Find where the given text appears and provide that cell's center as (X, Y) coordinate. 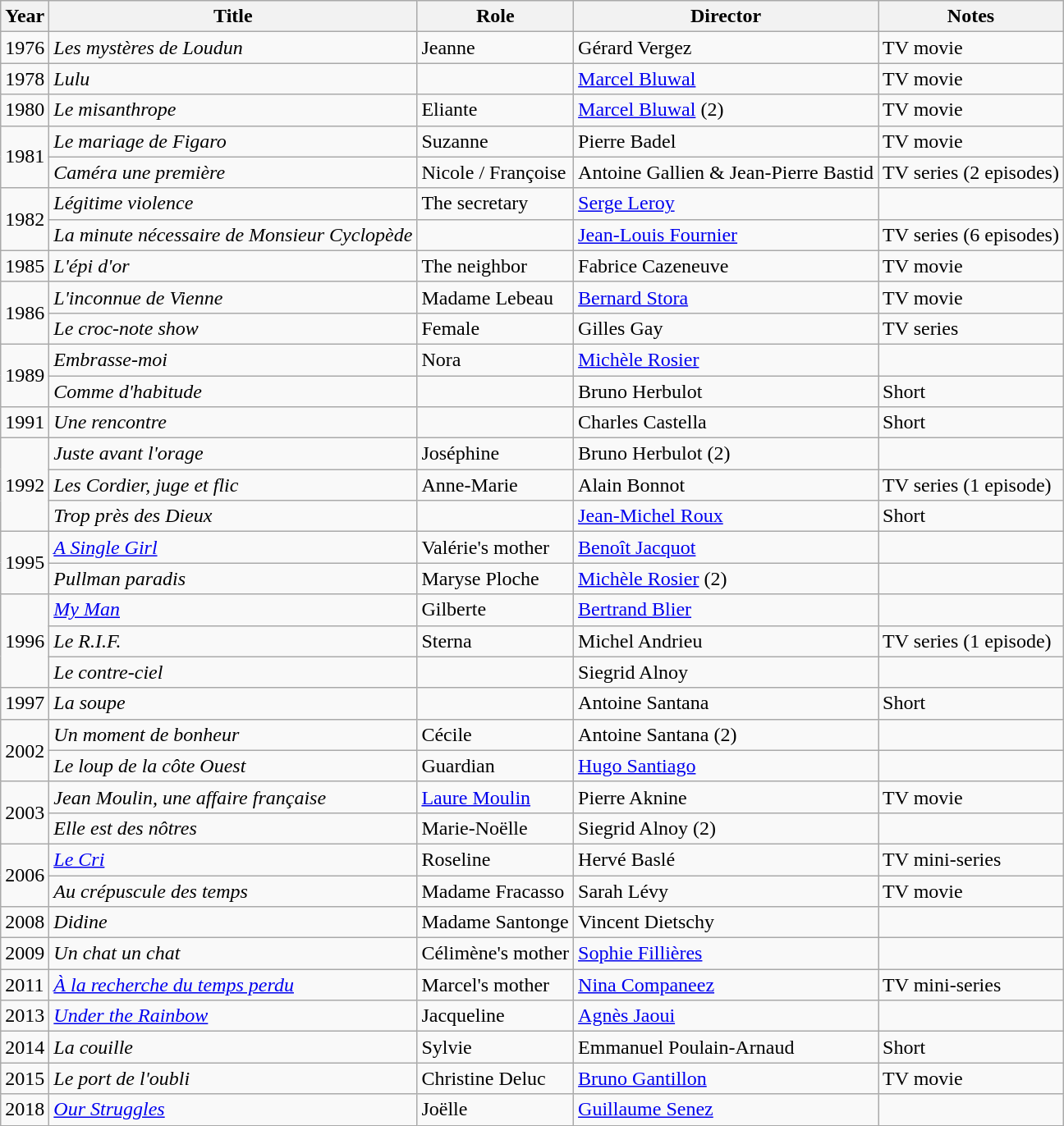
1995 (25, 563)
La couille (233, 1047)
Elle est des nôtres (233, 828)
Madame Fracasso (496, 890)
TV series (2 episodes) (971, 172)
Joëlle (496, 1110)
1981 (25, 157)
1980 (25, 110)
Eliante (496, 110)
Guardian (496, 766)
Bruno Gantillon (726, 1078)
Title (233, 16)
Hervé Baslé (726, 859)
Cécile (496, 735)
Director (726, 16)
Marcel's mother (496, 985)
Agnès Jaoui (726, 1016)
Antoine Santana (2) (726, 735)
Jean-Michel Roux (726, 516)
L'inconnue de Vienne (233, 297)
Nina Companeez (726, 985)
Roseline (496, 859)
Jean Moulin, une affaire française (233, 797)
Suzanne (496, 141)
Sarah Lévy (726, 890)
Le misanthrope (233, 110)
The secretary (496, 204)
Comme d'habitude (233, 391)
Nicole / Françoise (496, 172)
Célimène's mother (496, 954)
TV series (971, 328)
1997 (25, 703)
Caméra une première (233, 172)
Un chat un chat (233, 954)
1992 (25, 485)
TV series (6 episodes) (971, 235)
Bruno Herbulot (2) (726, 454)
Emmanuel Poulain-Arnaud (726, 1047)
Siegrid Alnoy (726, 672)
Role (496, 16)
Une rencontre (233, 423)
Alain Bonnot (726, 485)
Vincent Dietschy (726, 922)
Sophie Fillières (726, 954)
Joséphine (496, 454)
Gérard Vergez (726, 48)
1989 (25, 375)
Didine (233, 922)
Antoine Santana (726, 703)
Le croc-note show (233, 328)
Under the Rainbow (233, 1016)
Notes (971, 16)
Bruno Herbulot (726, 391)
Gilles Gay (726, 328)
Madame Lebeau (496, 297)
1976 (25, 48)
Pierre Aknine (726, 797)
Sylvie (496, 1047)
Jacqueline (496, 1016)
L'épi d'or (233, 266)
Our Struggles (233, 1110)
Les Cordier, juge et flic (233, 485)
My Man (233, 610)
2011 (25, 985)
Fabrice Cazeneuve (726, 266)
Embrasse-moi (233, 359)
Un moment de bonheur (233, 735)
Le Cri (233, 859)
Bertrand Blier (726, 610)
2018 (25, 1110)
2003 (25, 812)
1986 (25, 313)
Les mystères de Loudun (233, 48)
Gilberte (496, 610)
Le mariage de Figaro (233, 141)
Siegrid Alnoy (2) (726, 828)
À la recherche du temps perdu (233, 985)
2009 (25, 954)
2002 (25, 750)
1985 (25, 266)
Le port de l'oubli (233, 1078)
Pullman paradis (233, 579)
1991 (25, 423)
Antoine Gallien & Jean-Pierre Bastid (726, 172)
Pierre Badel (726, 141)
1996 (25, 641)
1982 (25, 219)
Year (25, 16)
Le loup de la côte Ouest (233, 766)
1978 (25, 79)
Madame Santonge (496, 922)
Hugo Santiago (726, 766)
Jeanne (496, 48)
Jean-Louis Fournier (726, 235)
Nora (496, 359)
Légitime violence (233, 204)
Guillaume Senez (726, 1110)
Marie-Noëlle (496, 828)
Bernard Stora (726, 297)
2013 (25, 1016)
A Single Girl (233, 547)
Trop près des Dieux (233, 516)
Marcel Bluwal (726, 79)
Michel Andrieu (726, 641)
Anne-Marie (496, 485)
2014 (25, 1047)
The neighbor (496, 266)
Michèle Rosier (726, 359)
Michèle Rosier (2) (726, 579)
2015 (25, 1078)
La soupe (233, 703)
2006 (25, 875)
Au crépuscule des temps (233, 890)
Marcel Bluwal (2) (726, 110)
Le R.I.F. (233, 641)
Female (496, 328)
Lulu (233, 79)
Sterna (496, 641)
Laure Moulin (496, 797)
2008 (25, 922)
Serge Leroy (726, 204)
Maryse Ploche (496, 579)
Christine Deluc (496, 1078)
Benoît Jacquot (726, 547)
La minute nécessaire de Monsieur Cyclopède (233, 235)
Le contre-ciel (233, 672)
Valérie's mother (496, 547)
Juste avant l'orage (233, 454)
Charles Castella (726, 423)
